Determine the [X, Y] coordinate at the center of the cell enclosing the given text.  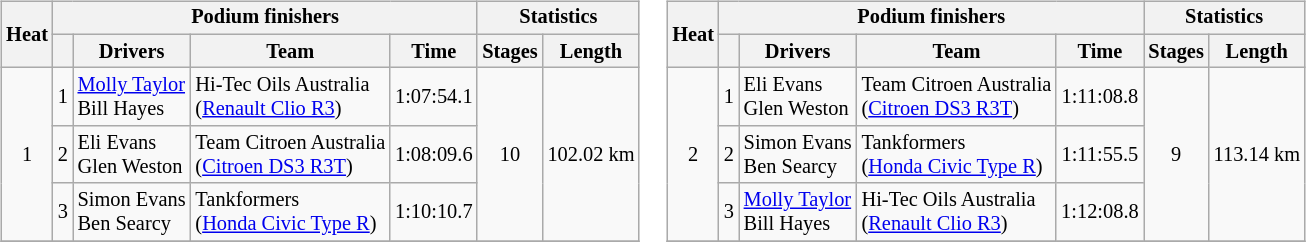
1:07:54.1 [434, 97]
1:10:10.7 [434, 212]
1:12:08.8 [1100, 212]
113.14 km [1257, 154]
102.02 km [592, 154]
1:11:08.8 [1100, 97]
9 [1176, 154]
10 [510, 154]
1:08:09.6 [434, 155]
1:11:55.5 [1100, 155]
